Find where the given text appears and provide that cell's center as (X, Y) coordinate. 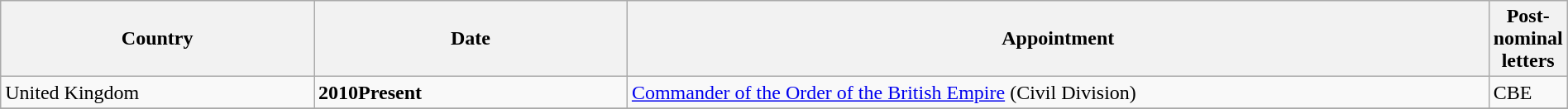
Commander of the Order of the British Empire (Civil Division) (1058, 92)
Date (471, 39)
2010Present (471, 92)
United Kingdom (157, 92)
Post-nominal letters (1528, 39)
Appointment (1058, 39)
Country (157, 39)
CBE (1528, 92)
